Search for the cell housing the specified text and yield its [X, Y] center coordinate. 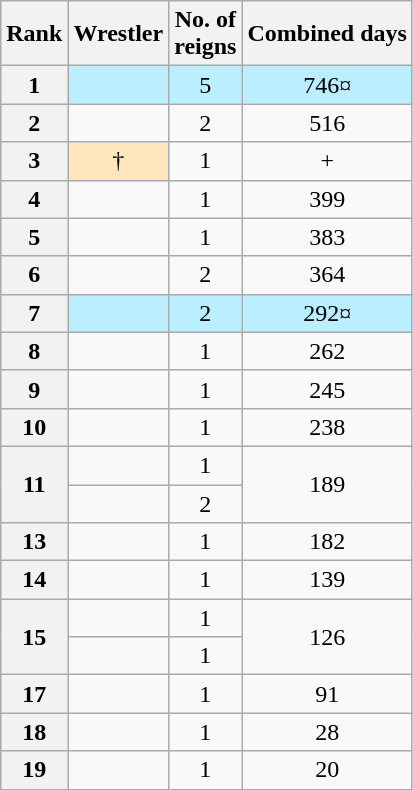
364 [327, 275]
139 [327, 580]
399 [327, 199]
Rank [34, 34]
+ [327, 161]
4 [34, 199]
19 [34, 770]
† [118, 161]
3 [34, 161]
91 [327, 694]
292¤ [327, 313]
516 [327, 123]
17 [34, 694]
Combined days [327, 34]
20 [327, 770]
18 [34, 732]
Wrestler [118, 34]
9 [34, 389]
238 [327, 427]
11 [34, 484]
7 [34, 313]
189 [327, 484]
126 [327, 637]
No. ofreigns [206, 34]
245 [327, 389]
746¤ [327, 85]
262 [327, 351]
8 [34, 351]
6 [34, 275]
15 [34, 637]
383 [327, 237]
182 [327, 542]
14 [34, 580]
13 [34, 542]
28 [327, 732]
10 [34, 427]
